For the text-containing cell, return its midpoint in (x, y) coordinate format. 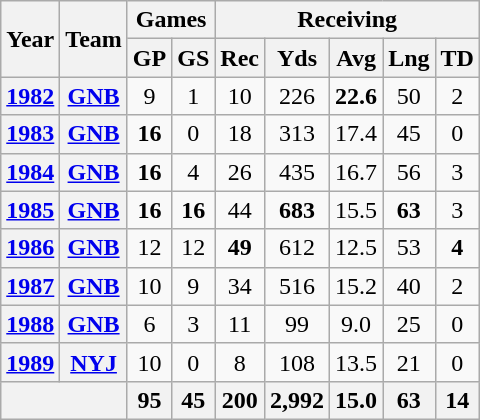
8 (240, 362)
435 (298, 172)
50 (409, 96)
9.0 (356, 324)
313 (298, 134)
Yds (298, 58)
49 (240, 248)
13.5 (356, 362)
1984 (30, 172)
Year (30, 39)
1982 (30, 96)
GP (149, 58)
34 (240, 286)
1985 (30, 210)
15.2 (356, 286)
Team (94, 39)
15.5 (356, 210)
56 (409, 172)
95 (149, 400)
1989 (30, 362)
25 (409, 324)
612 (298, 248)
2,992 (298, 400)
108 (298, 362)
Rec (240, 58)
14 (457, 400)
200 (240, 400)
26 (240, 172)
Games (170, 20)
16.7 (356, 172)
TD (457, 58)
53 (409, 248)
17.4 (356, 134)
15.0 (356, 400)
Receiving (348, 20)
NYJ (94, 362)
40 (409, 286)
21 (409, 362)
1986 (30, 248)
99 (298, 324)
6 (149, 324)
1988 (30, 324)
516 (298, 286)
22.6 (356, 96)
12.5 (356, 248)
1983 (30, 134)
683 (298, 210)
1987 (30, 286)
44 (240, 210)
1 (194, 96)
Lng (409, 58)
Avg (356, 58)
226 (298, 96)
18 (240, 134)
GS (194, 58)
11 (240, 324)
